Detect which cell encompasses the target text, then output its (X, Y) center coordinate. 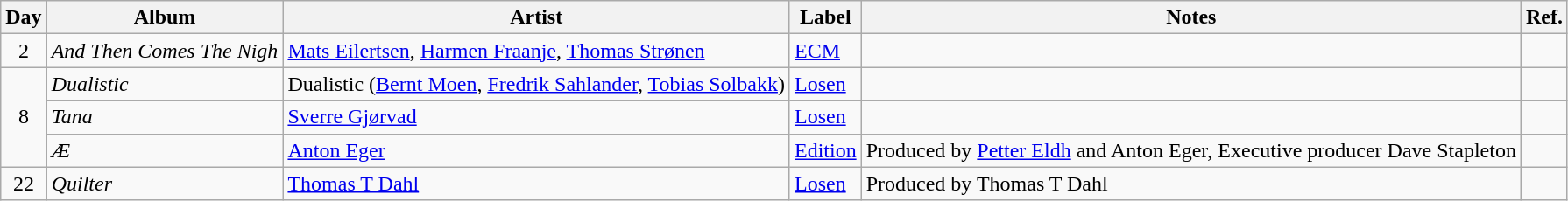
Edition (825, 150)
Day (24, 17)
Thomas T Dahl (536, 184)
Quilter (165, 184)
Album (165, 17)
Tana (165, 117)
Ref. (1543, 17)
And Then Comes The Nigh (165, 51)
22 (24, 184)
Label (825, 17)
8 (24, 117)
Produced by Petter Eldh and Anton Eger, Executive producer Dave Stapleton (1191, 150)
ECM (825, 51)
Anton Eger (536, 150)
Produced by Thomas T Dahl (1191, 184)
2 (24, 51)
Notes (1191, 17)
Æ (165, 150)
Artist (536, 17)
Dualistic (Bernt Moen, Fredrik Sahlander, Tobias Solbakk) (536, 84)
Dualistic (165, 84)
Mats Eilertsen, Harmen Fraanje, Thomas Strønen (536, 51)
Sverre Gjørvad (536, 117)
